Return the [X, Y] coordinate for the center point of the cell that contains the specified text.  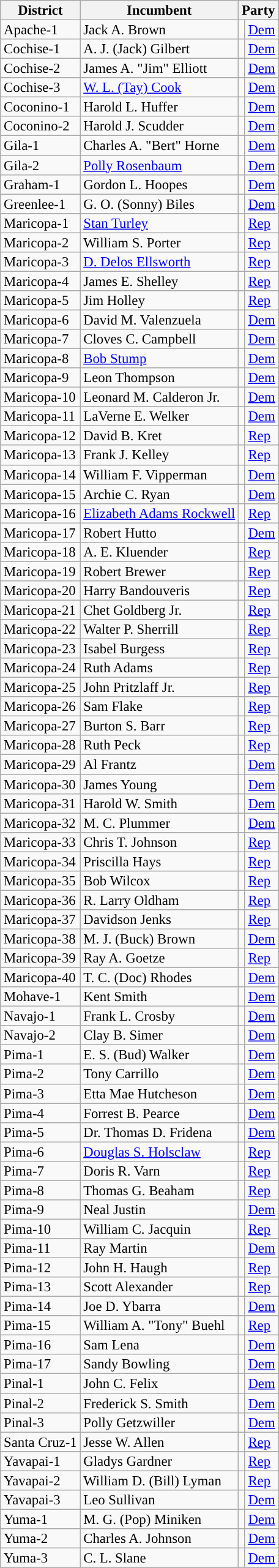
Kent Smith [159, 997]
Maricopa-39 [40, 958]
C. L. Slane [159, 1558]
Pima-10 [40, 1229]
Maricopa-32 [40, 823]
John H. Haugh [159, 1268]
Pima-14 [40, 1307]
E. S. (Bud) Walker [159, 1055]
Sam Lena [159, 1345]
Harry Bandouveris [159, 591]
Party [258, 10]
Maricopa-18 [40, 552]
Chet Goldberg Jr. [159, 610]
Pinal-3 [40, 1422]
Incumbent [159, 10]
Pima-6 [40, 1152]
Maricopa-10 [40, 397]
Bob Stump [159, 359]
Maricopa-21 [40, 610]
Leon Thompson [159, 378]
Graham-1 [40, 184]
Pima-12 [40, 1268]
David B. Kret [159, 436]
Charles A. "Bert" Horne [159, 146]
Sandy Bowling [159, 1364]
Jesse W. Allen [159, 1442]
Leonard M. Calderon Jr. [159, 397]
John C. Felix [159, 1384]
Maricopa-27 [40, 726]
Yuma-2 [40, 1539]
Maricopa-9 [40, 378]
Maricopa-5 [40, 301]
Charles A. Johnson [159, 1539]
Etta Mae Hutcheson [159, 1093]
Maricopa-16 [40, 513]
Elizabeth Adams Rockwell [159, 513]
Ray A. Goetze [159, 958]
Chris T. Johnson [159, 842]
Pima-8 [40, 1190]
Clay B. Simer [159, 1035]
Gordon L. Hoopes [159, 184]
Priscilla Hays [159, 861]
Robert Brewer [159, 571]
Yavapai-2 [40, 1480]
Gladys Gardner [159, 1461]
William F. Vipperman [159, 475]
Harold W. Smith [159, 803]
M. J. (Buck) Brown [159, 939]
Santa Cruz-1 [40, 1442]
Yavapai-1 [40, 1461]
A. E. Kluender [159, 552]
Pima-9 [40, 1210]
Coconino-1 [40, 107]
Maricopa-37 [40, 920]
Davidson Jenks [159, 920]
Maricopa-8 [40, 359]
Apache-1 [40, 30]
Pima-11 [40, 1248]
Yuma-3 [40, 1558]
M. G. (Pop) Miniken [159, 1519]
Maricopa-1 [40, 223]
Archie C. Ryan [159, 494]
Cochise-1 [40, 49]
Maricopa-33 [40, 842]
Isabel Burgess [159, 649]
Pima-13 [40, 1287]
Maricopa-3 [40, 262]
Maricopa-20 [40, 591]
Maricopa-19 [40, 571]
Greenlee-1 [40, 204]
Maricopa-6 [40, 320]
Pima-2 [40, 1075]
Maricopa-4 [40, 281]
Ruth Adams [159, 668]
Mohave-1 [40, 997]
Maricopa-40 [40, 978]
Pima-4 [40, 1113]
Burton S. Barr [159, 726]
Dr. Thomas D. Fridena [159, 1132]
David M. Valenzuela [159, 320]
Maricopa-2 [40, 242]
Frank L. Crosby [159, 1016]
Maricopa-38 [40, 939]
Stan Turley [159, 223]
Maricopa-12 [40, 436]
Maricopa-11 [40, 416]
Maricopa-23 [40, 649]
Maricopa-13 [40, 456]
Maricopa-25 [40, 688]
Maricopa-22 [40, 629]
Cochise-3 [40, 88]
Navajo-2 [40, 1035]
James E. Shelley [159, 281]
Maricopa-15 [40, 494]
Maricopa-29 [40, 765]
Maricopa-31 [40, 803]
Jim Holley [159, 301]
LaVerne E. Welker [159, 416]
Maricopa-30 [40, 784]
Robert Hutto [159, 533]
Pinal-1 [40, 1384]
William D. (Bill) Lyman [159, 1480]
Frederick S. Smith [159, 1403]
Jack A. Brown [159, 30]
Pima-7 [40, 1171]
Douglas S. Holsclaw [159, 1152]
Harold L. Huffer [159, 107]
Coconino-2 [40, 126]
Maricopa-28 [40, 746]
Tony Carrillo [159, 1075]
Leo Sullivan [159, 1500]
R. Larry Oldham [159, 900]
Polly Rosenbaum [159, 165]
G. O. (Sonny) Biles [159, 204]
D. Delos Ellsworth [159, 262]
Scott Alexander [159, 1287]
Al Frantz [159, 765]
A. J. (Jack) Gilbert [159, 49]
Harold J. Scudder [159, 126]
Ray Martin [159, 1248]
Maricopa-17 [40, 533]
Maricopa-7 [40, 339]
Sam Flake [159, 707]
Polly Getzwiller [159, 1422]
Pima-1 [40, 1055]
District [40, 10]
William A. "Tony" Buehl [159, 1326]
Neal Justin [159, 1210]
Maricopa-26 [40, 707]
Thomas G. Beaham [159, 1190]
Cochise-2 [40, 69]
Gila-1 [40, 146]
James A. "Jim" Elliott [159, 69]
William S. Porter [159, 242]
Forrest B. Pearce [159, 1113]
T. C. (Doc) Rhodes [159, 978]
Cloves C. Campbell [159, 339]
Yuma-1 [40, 1519]
Pima-15 [40, 1326]
Maricopa-24 [40, 668]
Joe D. Ybarra [159, 1307]
Doris R. Varn [159, 1171]
Navajo-1 [40, 1016]
Pima-3 [40, 1093]
Pima-5 [40, 1132]
Ruth Peck [159, 746]
Pima-16 [40, 1345]
Frank J. Kelley [159, 456]
Pinal-2 [40, 1403]
Gila-2 [40, 165]
M. C. Plummer [159, 823]
Maricopa-36 [40, 900]
W. L. (Tay) Cook [159, 88]
Yavapai-3 [40, 1500]
Maricopa-34 [40, 861]
Walter P. Sherrill [159, 629]
William C. Jacquin [159, 1229]
James Young [159, 784]
Bob Wilcox [159, 881]
Maricopa-35 [40, 881]
John Pritzlaff Jr. [159, 688]
Maricopa-14 [40, 475]
Pima-17 [40, 1364]
